Return the (x, y) coordinate for the center point of the cell that contains the specified text.  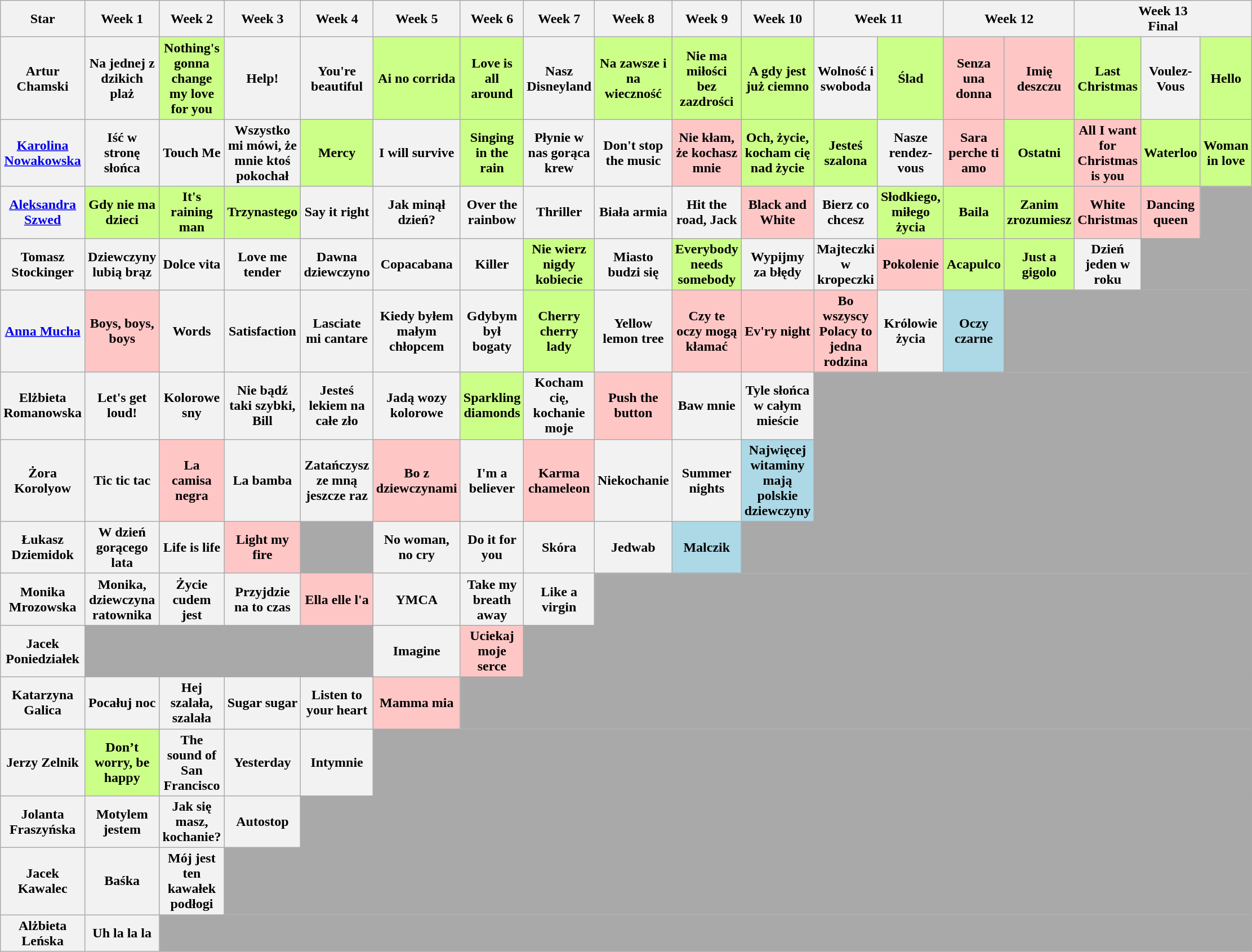
Królowie życia (910, 331)
Baśka (122, 882)
Karolina Nowakowska (43, 153)
Monika, dziewczyna ratownika (122, 599)
Ella elle l'a (337, 599)
Star (43, 19)
Week 2 (191, 19)
Week 7 (559, 19)
Listen to your heart (337, 703)
Biała armia (634, 212)
Singing in the rain (492, 153)
Czy te oczy mogą kłamać (706, 331)
Touch Me (191, 153)
Życie cudem jest (191, 599)
Gdybym był bogaty (492, 331)
Jesteś szalona (846, 153)
Week 4 (337, 19)
Uciekaj moje serce (492, 651)
Bo wszyscy Polacy to jedna rodzina (846, 331)
Anna Mucha (43, 331)
Hello (1226, 78)
Oczy czarne (973, 331)
Week 3 (262, 19)
Intymnie (337, 762)
Week 9 (706, 19)
Zanim zrozumiesz (1040, 212)
Over the rainbow (492, 212)
Kolorowe sny (191, 405)
Dancing queen (1170, 212)
Satisfaction (262, 331)
Artur Chamski (43, 78)
Sugar sugar (262, 703)
Dzień jeden w roku (1108, 264)
I will survive (417, 153)
Tic tic tac (122, 480)
Przyjdzie na to czas (262, 599)
Week 5 (417, 19)
Yesterday (262, 762)
Płynie w nas gorąca krew (559, 153)
Words (191, 331)
La camisa negra (191, 480)
Nie ma miłości bez zazdrości (706, 78)
Elżbieta Romanowska (43, 405)
Ev'ry night (777, 331)
Waterloo (1170, 153)
No woman, no cry (417, 547)
Imię deszczu (1040, 78)
Jolanta Fraszyńska (43, 822)
Sparkling diamonds (492, 405)
Majteczki w kropeczki (846, 264)
Take my breath away (492, 599)
Jacek Kawalec (43, 882)
Tomasz Stockinger (43, 264)
Wolność i swoboda (846, 78)
Och, życie, kocham cię nad życie (777, 153)
Dawna dziewczyno (337, 264)
Jerzy Zelnik (43, 762)
Nie bądź taki szybki, Bill (262, 405)
Nasze rendez-vous (910, 153)
Zatańczysz ze mną jeszcze raz (337, 480)
Dziewczyny lubią brąz (122, 264)
Last Christmas (1108, 78)
Hit the road, Jack (706, 212)
Bierz co chcesz (846, 212)
Kocham cię, kochanie moje (559, 405)
Everybody needs somebody (706, 264)
Life is life (191, 547)
Monika Mrozowska (43, 599)
Bo z dziewczynami (417, 480)
Push the button (634, 405)
You're beautiful (337, 78)
Na zawsze i na wieczność (634, 78)
YMCA (417, 599)
Jesteś lekiem na całe zło (337, 405)
Baila (973, 212)
Autostop (262, 822)
Love is all around (492, 78)
Hej szalała, szalała (191, 703)
Pokolenie (910, 264)
Miasto budzi się (634, 264)
Karma chameleon (559, 480)
Week 13Final (1164, 19)
Let's get loud! (122, 405)
The sound of San Francisco (191, 762)
Katarzyna Galica (43, 703)
Voulez-Vous (1170, 78)
Łukasz Dziemidok (43, 547)
Don’t worry, be happy (122, 762)
Na jednej z dzikich plaż (122, 78)
Iść w stronę słońca (122, 153)
Thriller (559, 212)
Light my fire (262, 547)
Week 10 (777, 19)
Nie kłam, że kochasz mnie (706, 153)
Tyle słońca w całym mieście (777, 405)
Don't stop the music (634, 153)
Wszystko mi mówi, że mnie ktoś pokochał (262, 153)
Love me tender (262, 264)
Like a virgin (559, 599)
Najwięcej witaminy mają polskie dziewczyny (777, 480)
Ostatni (1040, 153)
Do it for you (492, 547)
Help! (262, 78)
Jedwab (634, 547)
Just a gigolo (1040, 264)
Ai no corrida (417, 78)
Cherry cherry lady (559, 331)
Black and White (777, 212)
It's raining man (191, 212)
Week 6 (492, 19)
Alżbieta Leńska (43, 933)
Week 12 (1009, 19)
Mercy (337, 153)
I'm a believer (492, 480)
Week 11 (879, 19)
Summer nights (706, 480)
Nie wierz nigdy kobiecie (559, 264)
La bamba (262, 480)
Nasz Disneyland (559, 78)
Skóra (559, 547)
Boys, boys, boys (122, 331)
Baw mnie (706, 405)
Malczik (706, 547)
Trzynastego (262, 212)
Jak minął dzień? (417, 212)
Gdy nie ma dzieci (122, 212)
Mamma mia (417, 703)
Yellow lemon tree (634, 331)
Lasciate mi cantare (337, 331)
Niekochanie (634, 480)
Imagine (417, 651)
Pocałuj noc (122, 703)
Ślad (910, 78)
Senza una donna (973, 78)
Kiedy byłem małym chłopcem (417, 331)
Copacabana (417, 264)
Dolce vita (191, 264)
All I want for Christmas is you (1108, 153)
Week 1 (122, 19)
Week 8 (634, 19)
W dzień gorącego lata (122, 547)
Słodkiego, miłego życia (910, 212)
Aleksandra Szwed (43, 212)
Motylem jestem (122, 822)
Killer (492, 264)
Sara perche ti amo (973, 153)
Jacek Poniedziałek (43, 651)
White Christmas (1108, 212)
Uh la la la (122, 933)
Żora Korolyow (43, 480)
Mój jest ten kawałek podłogi (191, 882)
Wypijmy za błędy (777, 264)
Nothing's gonna change my love for you (191, 78)
Acapulco (973, 264)
Jadą wozy kolorowe (417, 405)
Say it right (337, 212)
Jak się masz, kochanie? (191, 822)
Woman in love (1226, 153)
A gdy jest już ciemno (777, 78)
